Search for the cell housing the specified text and yield its (X, Y) center coordinate. 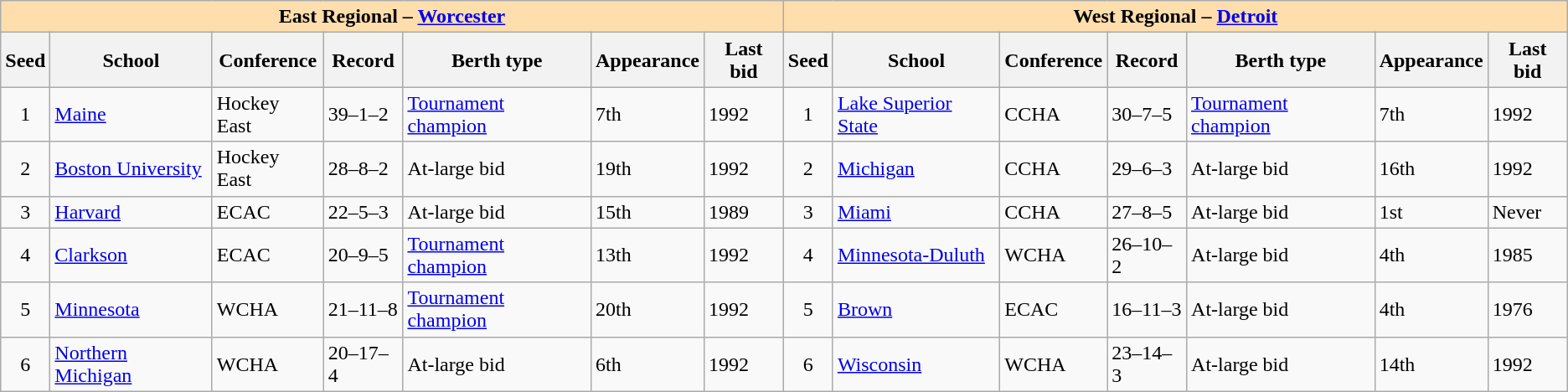
19th (647, 169)
1985 (1528, 255)
20–9–5 (364, 255)
15th (647, 212)
16–11–3 (1148, 310)
26–10–2 (1148, 255)
Brown (916, 310)
20–17–4 (364, 364)
Minnesota (131, 310)
Harvard (131, 212)
23–14–3 (1148, 364)
1989 (744, 212)
1976 (1528, 310)
20th (647, 310)
Never (1528, 212)
Clarkson (131, 255)
21–11–8 (364, 310)
Maine (131, 114)
28–8–2 (364, 169)
Michigan (916, 169)
39–1–2 (364, 114)
East Regional – Worcester (392, 17)
29–6–3 (1148, 169)
16th (1431, 169)
West Regional – Detroit (1175, 17)
14th (1431, 364)
Lake Superior State (916, 114)
Minnesota-Duluth (916, 255)
6th (647, 364)
30–7–5 (1148, 114)
22–5–3 (364, 212)
13th (647, 255)
27–8–5 (1148, 212)
Wisconsin (916, 364)
Northern Michigan (131, 364)
Miami (916, 212)
1st (1431, 212)
Boston University (131, 169)
